Output the (x, y) coordinate of the center of the cell containing the given text.  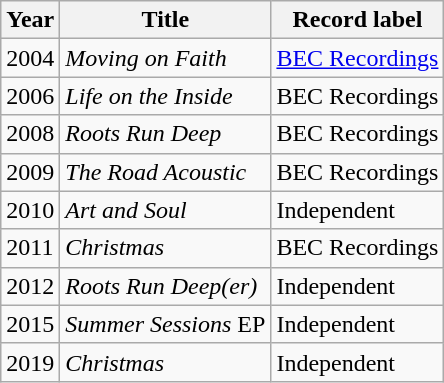
2008 (30, 134)
Roots Run Deep(er) (166, 286)
2012 (30, 286)
Life on the Inside (166, 96)
Record label (358, 20)
2009 (30, 172)
Art and Soul (166, 210)
The Road Acoustic (166, 172)
2004 (30, 58)
Year (30, 20)
2006 (30, 96)
Roots Run Deep (166, 134)
Moving on Faith (166, 58)
2019 (30, 362)
2015 (30, 324)
Summer Sessions EP (166, 324)
2010 (30, 210)
Title (166, 20)
2011 (30, 248)
